Search for the cell housing the specified text and yield its (X, Y) center coordinate. 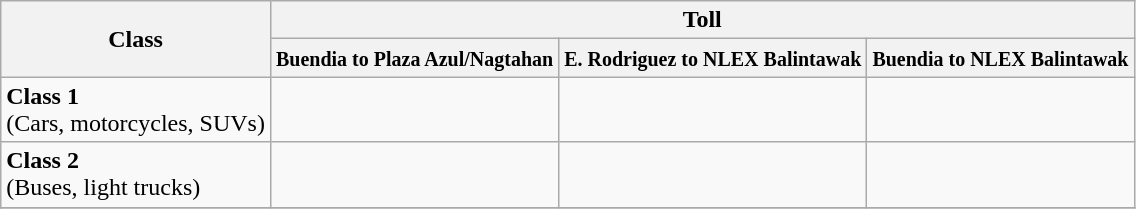
Class (136, 39)
Toll (702, 20)
Buendia to NLEX Balintawak (1000, 58)
Class 2(Buses, light trucks) (136, 174)
E. Rodriguez to NLEX Balintawak (713, 58)
Class 1(Cars, motorcycles, SUVs) (136, 110)
Buendia to Plaza Azul/Nagtahan (414, 58)
